Scan for the cell matching the given text and deliver its [x, y] coordinate at center. 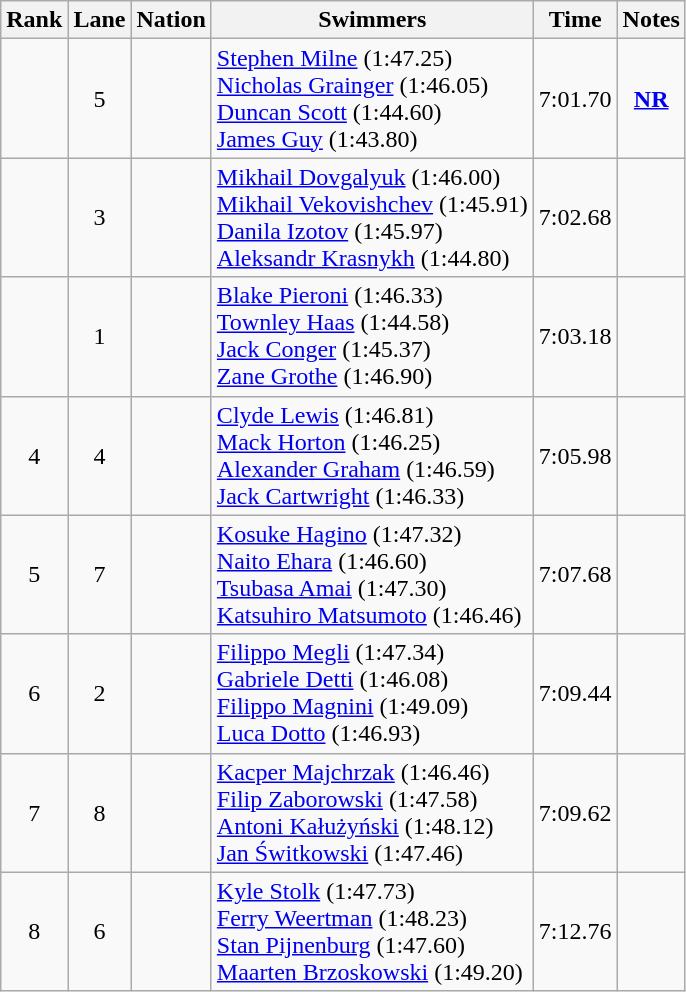
Kosuke Hagino (1:47.32)Naito Ehara (1:46.60)Tsubasa Amai (1:47.30)Katsuhiro Matsumoto (1:46.46) [372, 574]
7:05.98 [575, 456]
Clyde Lewis (1:46.81)Mack Horton (1:46.25)Alexander Graham (1:46.59)Jack Cartwright (1:46.33) [372, 456]
Blake Pieroni (1:46.33)Townley Haas (1:44.58)Jack Conger (1:45.37)Zane Grothe (1:46.90) [372, 336]
2 [100, 694]
Lane [100, 20]
Kyle Stolk (1:47.73)Ferry Weertman (1:48.23)Stan Pijnenburg (1:47.60)Maarten Brzoskowski (1:49.20) [372, 932]
Filippo Megli (1:47.34)Gabriele Detti (1:46.08)Filippo Magnini (1:49.09)Luca Dotto (1:46.93) [372, 694]
Stephen Milne (1:47.25)Nicholas Grainger (1:46.05)Duncan Scott (1:44.60)James Guy (1:43.80) [372, 98]
7:09.44 [575, 694]
7:07.68 [575, 574]
7:03.18 [575, 336]
NR [651, 98]
Rank [34, 20]
7:01.70 [575, 98]
1 [100, 336]
Nation [171, 20]
Kacper Majchrzak (1:46.46)Filip Zaborowski (1:47.58)Antoni Kałużyński (1:48.12)Jan Świtkowski (1:47.46) [372, 812]
7:02.68 [575, 218]
3 [100, 218]
Time [575, 20]
7:09.62 [575, 812]
Notes [651, 20]
Mikhail Dovgalyuk (1:46.00)Mikhail Vekovishchev (1:45.91)Danila Izotov (1:45.97)Aleksandr Krasnykh (1:44.80) [372, 218]
7:12.76 [575, 932]
Swimmers [372, 20]
